Find where the given text appears and provide that cell's center as (X, Y) coordinate. 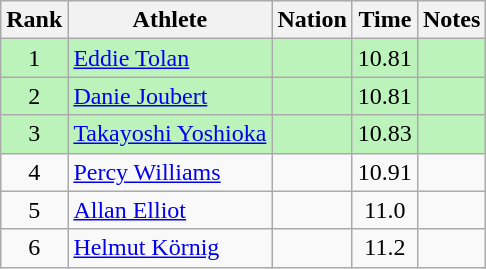
Time (384, 20)
11.0 (384, 210)
11.2 (384, 248)
1 (34, 58)
3 (34, 134)
Notes (451, 20)
2 (34, 96)
Helmut Körnig (170, 248)
4 (34, 172)
6 (34, 248)
Rank (34, 20)
Percy Williams (170, 172)
Allan Elliot (170, 210)
Takayoshi Yoshioka (170, 134)
10.91 (384, 172)
Eddie Tolan (170, 58)
10.83 (384, 134)
Nation (312, 20)
5 (34, 210)
Athlete (170, 20)
Danie Joubert (170, 96)
